Scan for the cell matching the given text and deliver its [x, y] coordinate at center. 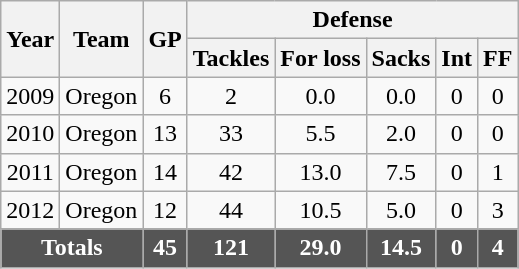
2012 [30, 210]
2 [231, 96]
3 [498, 210]
2009 [30, 96]
1 [498, 172]
Team [102, 39]
GP [165, 39]
29.0 [320, 248]
2011 [30, 172]
Year [30, 39]
7.5 [401, 172]
42 [231, 172]
2010 [30, 134]
12 [165, 210]
10.5 [320, 210]
FF [498, 58]
121 [231, 248]
44 [231, 210]
6 [165, 96]
Totals [72, 248]
For loss [320, 58]
33 [231, 134]
13.0 [320, 172]
Tackles [231, 58]
5.0 [401, 210]
13 [165, 134]
14 [165, 172]
5.5 [320, 134]
4 [498, 248]
45 [165, 248]
Defense [352, 20]
2.0 [401, 134]
Sacks [401, 58]
Int [457, 58]
14.5 [401, 248]
